Identify which cell holds the provided text, then report its (x, y) central coordinate. 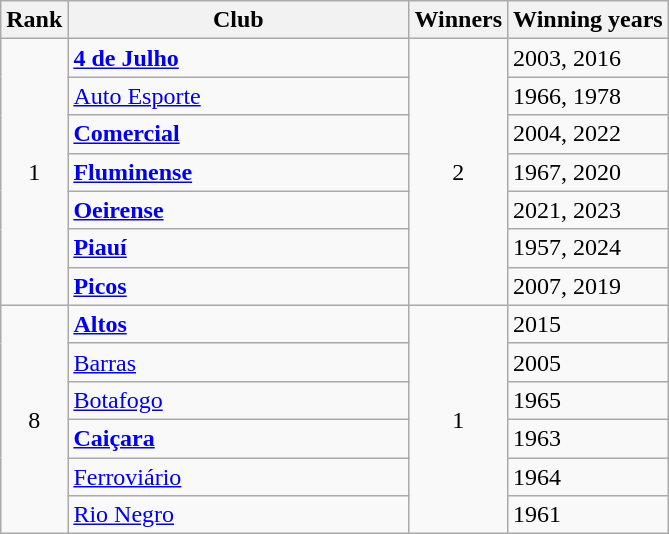
2015 (588, 324)
1966, 1978 (588, 96)
Ferroviário (238, 477)
1963 (588, 438)
1961 (588, 515)
1965 (588, 400)
2004, 2022 (588, 134)
Auto Esporte (238, 96)
Club (238, 20)
Caiçara (238, 438)
2021, 2023 (588, 210)
Rio Negro (238, 515)
Winners (458, 20)
2007, 2019 (588, 286)
Piauí (238, 248)
Winning years (588, 20)
2 (458, 172)
2003, 2016 (588, 58)
2005 (588, 362)
1967, 2020 (588, 172)
1957, 2024 (588, 248)
Oeirense (238, 210)
Botafogo (238, 400)
Barras (238, 362)
Fluminense (238, 172)
8 (34, 419)
1964 (588, 477)
Picos (238, 286)
Rank (34, 20)
Comercial (238, 134)
Altos (238, 324)
4 de Julho (238, 58)
